Scan for the cell matching the given text and deliver its (x, y) coordinate at center. 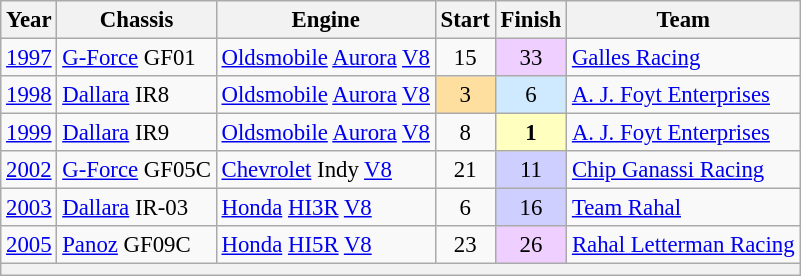
1999 (29, 133)
Honda HI3R V8 (326, 208)
Start (465, 20)
3 (465, 95)
26 (530, 245)
Galles Racing (684, 58)
2003 (29, 208)
Finish (530, 20)
Rahal Letterman Racing (684, 245)
Honda HI5R V8 (326, 245)
Engine (326, 20)
8 (465, 133)
16 (530, 208)
Dallara IR8 (136, 95)
21 (465, 170)
Panoz GF09C (136, 245)
15 (465, 58)
Dallara IR9 (136, 133)
Year (29, 20)
23 (465, 245)
Team Rahal (684, 208)
2005 (29, 245)
Chip Ganassi Racing (684, 170)
1 (530, 133)
G-Force GF01 (136, 58)
2002 (29, 170)
Chassis (136, 20)
11 (530, 170)
1998 (29, 95)
1997 (29, 58)
33 (530, 58)
G-Force GF05C (136, 170)
Team (684, 20)
Dallara IR-03 (136, 208)
Chevrolet Indy V8 (326, 170)
